Determine the [x, y] coordinate at the center of the cell enclosing the given text.  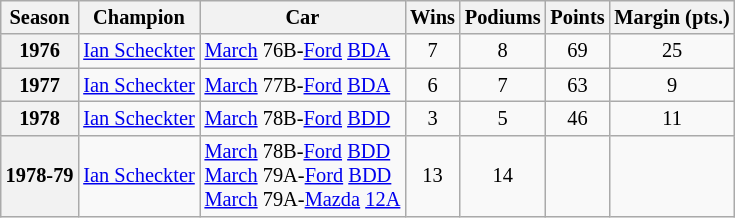
Points [577, 17]
Champion [138, 17]
March 78B-Ford BDDMarch 79A-Ford BDDMarch 79A-Mazda 12A [303, 176]
March 77B-Ford BDA [303, 85]
Margin (pts.) [672, 17]
11 [672, 118]
Car [303, 17]
1978 [40, 118]
March 78B-Ford BDD [303, 118]
13 [432, 176]
69 [577, 51]
1978-79 [40, 176]
Podiums [503, 17]
1976 [40, 51]
63 [577, 85]
46 [577, 118]
March 76B-Ford BDA [303, 51]
1977 [40, 85]
3 [432, 118]
5 [503, 118]
Wins [432, 17]
25 [672, 51]
Season [40, 17]
14 [503, 176]
8 [503, 51]
6 [432, 85]
9 [672, 85]
